Determine the (X, Y) coordinate at the center of the cell enclosing the given text.  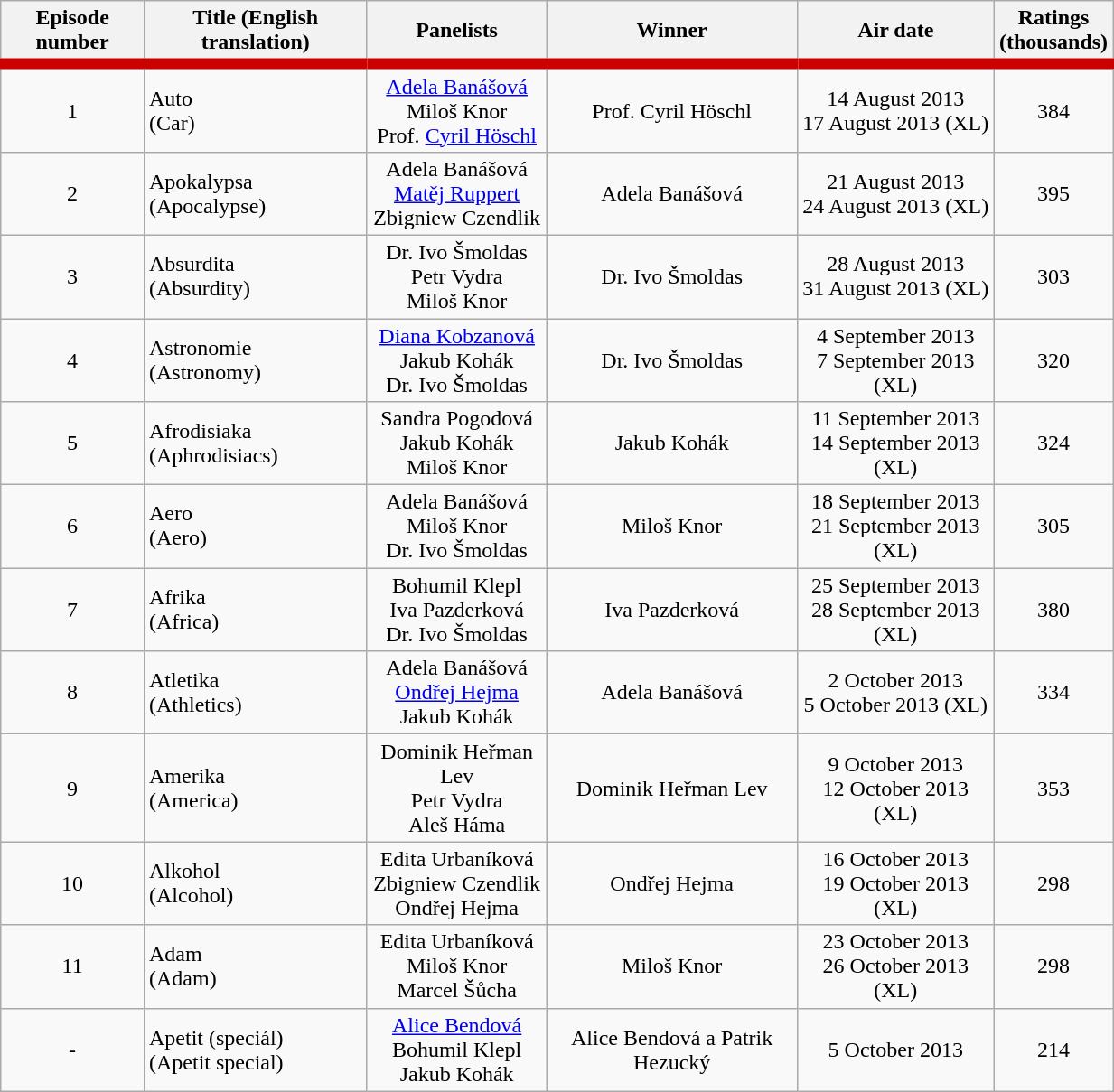
Adela BanášováOndřej HejmaJakub Kohák (457, 693)
Amerika(America) (255, 788)
Dominik Heřman Lev (672, 788)
Dominik Heřman LevPetr VydraAleš Háma (457, 788)
Alice BendováBohumil KleplJakub Kohák (457, 1050)
10 (72, 883)
303 (1053, 276)
320 (1053, 359)
Ondřej Hejma (672, 883)
Bohumil KleplIva PazderkováDr. Ivo Šmoldas (457, 610)
Adela BanášováMiloš KnorDr. Ivo Šmoldas (457, 527)
4 (72, 359)
Winner (672, 33)
7 (72, 610)
353 (1053, 788)
Afrodisiaka (Aphrodisiacs) (255, 443)
Ratings (thousands) (1053, 33)
334 (1053, 693)
2 October 2013 5 October 2013 (XL) (895, 693)
Edita UrbaníkováMiloš KnorMarcel Šůcha (457, 966)
8 (72, 693)
1 (72, 108)
Apokalypsa (Apocalypse) (255, 193)
Adela BanášováMatěj RuppertZbigniew Czendlik (457, 193)
2 (72, 193)
9 October 201312 October 2013 (XL) (895, 788)
324 (1053, 443)
380 (1053, 610)
214 (1053, 1050)
Diana KobzanováJakub KohákDr. Ivo Šmoldas (457, 359)
Prof. Cyril Höschl (672, 108)
Adam (Adam) (255, 966)
Dr. Ivo Šmoldas Petr VydraMiloš Knor (457, 276)
Absurdita (Absurdity) (255, 276)
Alkohol (Alcohol) (255, 883)
5 (72, 443)
Astronomie (Astronomy) (255, 359)
Episode number (72, 33)
Alice Bendová a Patrik Hezucký (672, 1050)
28 August 2013 31 August 2013 (XL) (895, 276)
Auto (Car) (255, 108)
Panelists (457, 33)
Air date (895, 33)
5 October 2013 (895, 1050)
Apetit (speciál)(Apetit special) (255, 1050)
Edita UrbaníkováZbigniew CzendlikOndřej Hejma (457, 883)
3 (72, 276)
21 August 2013 24 August 2013 (XL) (895, 193)
4 September 2013 7 September 2013 (XL) (895, 359)
25 September 2013 28 September 2013 (XL) (895, 610)
18 September 2013 21 September 2013 (XL) (895, 527)
384 (1053, 108)
9 (72, 788)
11 (72, 966)
Title (English translation) (255, 33)
Afrika (Africa) (255, 610)
Sandra PogodováJakub KohákMiloš Knor (457, 443)
395 (1053, 193)
Atletika (Athletics) (255, 693)
305 (1053, 527)
16 October 201319 October 2013 (XL) (895, 883)
Iva Pazderková (672, 610)
Jakub Kohák (672, 443)
Aero (Aero) (255, 527)
Adela BanášováMiloš KnorProf. Cyril Höschl (457, 108)
6 (72, 527)
- (72, 1050)
23 October 201326 October 2013 (XL) (895, 966)
14 August 2013 17 August 2013 (XL) (895, 108)
11 September 2013 14 September 2013 (XL) (895, 443)
